Detect which cell encompasses the target text, then output its [x, y] center coordinate. 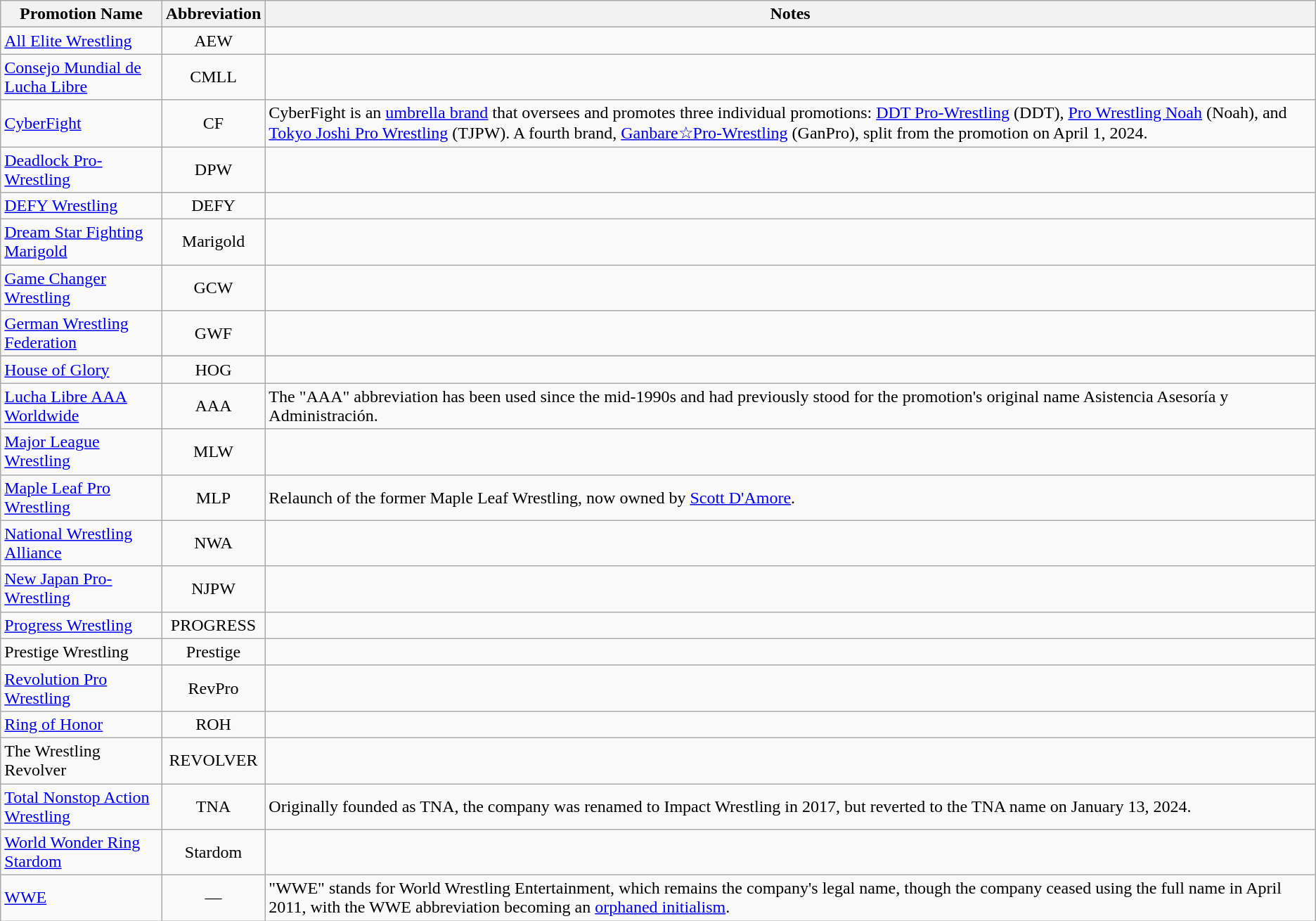
Total Nonstop Action Wrestling [82, 806]
The Wrestling Revolver [82, 761]
Lucha Libre AAA Worldwide [82, 406]
— [214, 899]
CyberFight [82, 124]
TNA [214, 806]
REVOLVER [214, 761]
Prestige Wrestling [82, 652]
German Wrestling Federation [82, 333]
CF [214, 124]
PROGRESS [214, 625]
Promotion Name [82, 14]
Abbreviation [214, 14]
DPW [214, 169]
DEFY [214, 206]
Relaunch of the former Maple Leaf Wrestling, now owned by Scott D'Amore. [790, 498]
CMLL [214, 77]
Notes [790, 14]
Dream Star Fighting Marigold [82, 242]
House of Glory [82, 370]
Major League Wrestling [82, 451]
GWF [214, 333]
National Wrestling Alliance [82, 543]
Maple Leaf Pro Wrestling [82, 498]
NJPW [214, 589]
Stardom [214, 852]
Progress Wrestling [82, 625]
New Japan Pro-Wrestling [82, 589]
DEFY Wrestling [82, 206]
AAA [214, 406]
Revolution Pro Wrestling [82, 688]
HOG [214, 370]
MLW [214, 451]
Originally founded as TNA, the company was renamed to Impact Wrestling in 2017, but reverted to the TNA name on January 13, 2024. [790, 806]
Game Changer Wrestling [82, 288]
GCW [214, 288]
ROH [214, 724]
AEW [214, 41]
RevPro [214, 688]
Consejo Mundial de Lucha Libre [82, 77]
All Elite Wrestling [82, 41]
Deadlock Pro-Wrestling [82, 169]
MLP [214, 498]
Ring of Honor [82, 724]
WWE [82, 899]
NWA [214, 543]
Prestige [214, 652]
Marigold [214, 242]
World Wonder Ring Stardom [82, 852]
